Capture the cell that displays the provided text and extract its [X, Y] central coordinate. 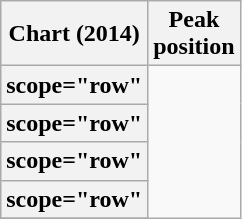
Peakposition [194, 34]
Chart (2014) [74, 34]
